Provide the [X, Y] coordinate of the cell's center where the given text is located.  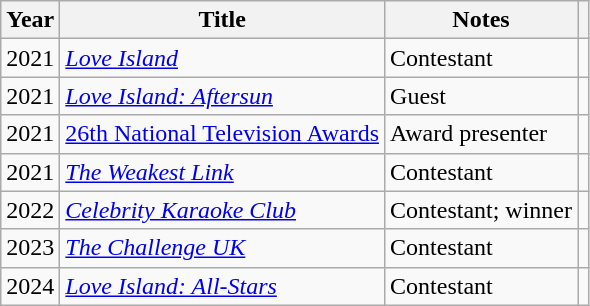
Title [222, 20]
The Challenge UK [222, 248]
Love Island: All-Stars [222, 286]
Notes [482, 20]
2022 [30, 210]
2024 [30, 286]
Love Island: Aftersun [222, 96]
Contestant; winner [482, 210]
26th National Television Awards [222, 134]
2023 [30, 248]
Love Island [222, 58]
Award presenter [482, 134]
Celebrity Karaoke Club [222, 210]
Year [30, 20]
Guest [482, 96]
The Weakest Link [222, 172]
